Return the (x, y) coordinate for the center point of the cell that contains the specified text.  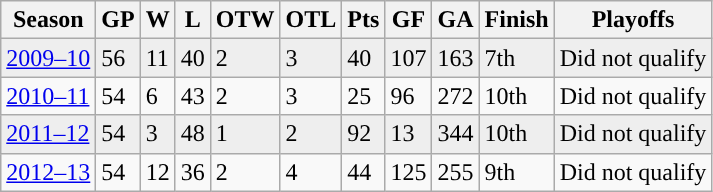
9th (516, 172)
13 (408, 134)
12 (158, 172)
7th (516, 58)
2011–12 (48, 134)
48 (192, 134)
GF (408, 20)
W (158, 20)
11 (158, 58)
OTL (311, 20)
Season (48, 20)
GA (456, 20)
OTW (245, 20)
36 (192, 172)
1 (245, 134)
2009–10 (48, 58)
163 (456, 58)
L (192, 20)
44 (364, 172)
43 (192, 96)
344 (456, 134)
Finish (516, 20)
25 (364, 96)
Playoffs (633, 20)
255 (456, 172)
125 (408, 172)
Pts (364, 20)
2010–11 (48, 96)
GP (118, 20)
92 (364, 134)
96 (408, 96)
4 (311, 172)
6 (158, 96)
107 (408, 58)
272 (456, 96)
56 (118, 58)
2012–13 (48, 172)
